Identify which cell holds the provided text, then report its [x, y] central coordinate. 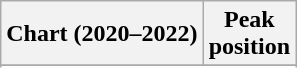
Peakposition [249, 34]
Chart (2020–2022) [102, 34]
